For the text-containing cell, return its midpoint in [x, y] coordinate format. 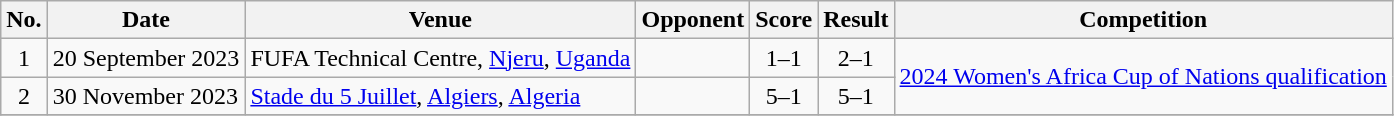
Date [146, 20]
2024 Women's Africa Cup of Nations qualification [1143, 77]
Result [856, 20]
2–1 [856, 58]
Opponent [693, 20]
1–1 [784, 58]
Competition [1143, 20]
20 September 2023 [146, 58]
Stade du 5 Juillet, Algiers, Algeria [440, 96]
1 [24, 58]
Score [784, 20]
2 [24, 96]
Venue [440, 20]
No. [24, 20]
FUFA Technical Centre, Njeru, Uganda [440, 58]
30 November 2023 [146, 96]
